Identify which cell holds the provided text, then report its [x, y] central coordinate. 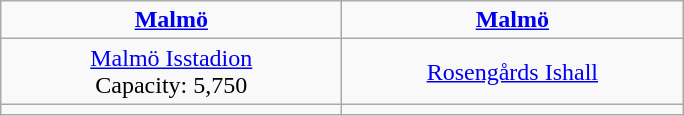
Rosengårds Ishall [512, 72]
Malmö IsstadionCapacity: 5,750 [172, 72]
